Provide the [x, y] coordinate of the cell's center where the given text is located.  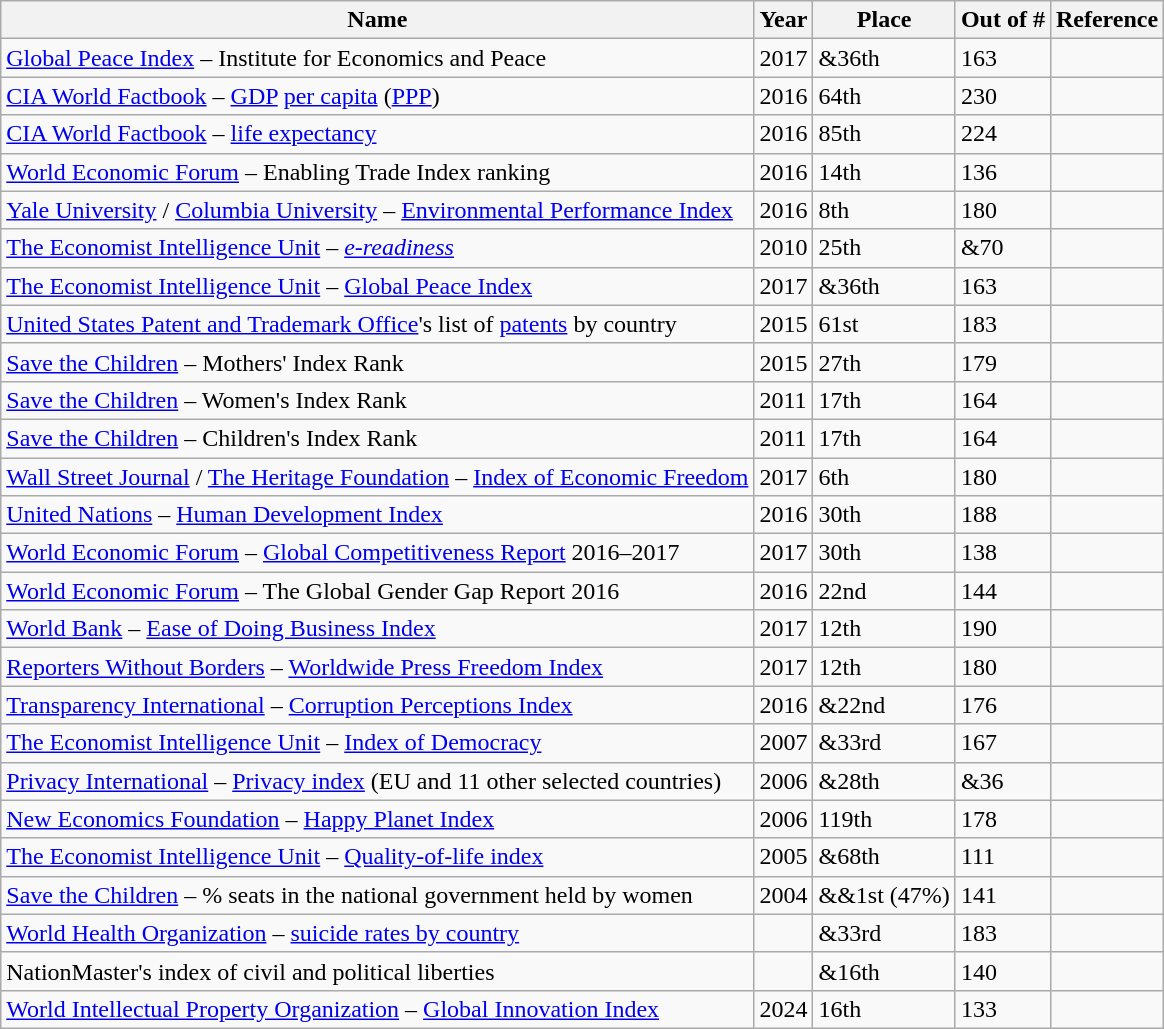
United Nations – Human Development Index [378, 515]
&68th [884, 857]
6th [884, 477]
Privacy International – Privacy index (EU and 11 other selected countries) [378, 781]
22nd [884, 591]
&22nd [884, 705]
179 [1002, 362]
85th [884, 134]
111 [1002, 857]
CIA World Factbook – GDP per capita (PPP) [378, 96]
World Health Organization – suicide rates by country [378, 933]
144 [1002, 591]
25th [884, 248]
Name [378, 20]
&70 [1002, 248]
Save the Children – Women's Index Rank [378, 400]
16th [884, 1009]
NationMaster's index of civil and political liberties [378, 971]
&16th [884, 971]
136 [1002, 172]
178 [1002, 819]
Yale University / Columbia University – Environmental Performance Index [378, 210]
Year [784, 20]
2010 [784, 248]
Out of # [1002, 20]
224 [1002, 134]
Save the Children – Mothers' Index Rank [378, 362]
World Economic Forum – Global Competitiveness Report 2016–2017 [378, 553]
188 [1002, 515]
Save the Children – % seats in the national government held by women [378, 895]
Reference [1106, 20]
167 [1002, 743]
The Economist Intelligence Unit – e-readiness [378, 248]
2007 [784, 743]
138 [1002, 553]
&36 [1002, 781]
64th [884, 96]
Place [884, 20]
176 [1002, 705]
The Economist Intelligence Unit – Quality-of-life index [378, 857]
World Intellectual Property Organization – Global Innovation Index [378, 1009]
2024 [784, 1009]
Transparency International – Corruption Perceptions Index [378, 705]
8th [884, 210]
New Economics Foundation – Happy Planet Index [378, 819]
190 [1002, 629]
The Economist Intelligence Unit – Index of Democracy [378, 743]
&&1st (47%) [884, 895]
Reporters Without Borders – Worldwide Press Freedom Index [378, 667]
230 [1002, 96]
CIA World Factbook – life expectancy [378, 134]
119th [884, 819]
Global Peace Index – Institute for Economics and Peace [378, 58]
Wall Street Journal / The Heritage Foundation – Index of Economic Freedom [378, 477]
&28th [884, 781]
United States Patent and Trademark Office's list of patents by country [378, 324]
14th [884, 172]
World Economic Forum – The Global Gender Gap Report 2016 [378, 591]
World Bank – Ease of Doing Business Index [378, 629]
Save the Children – Children's Index Rank [378, 438]
141 [1002, 895]
140 [1002, 971]
2005 [784, 857]
61st [884, 324]
27th [884, 362]
2004 [784, 895]
133 [1002, 1009]
World Economic Forum – Enabling Trade Index ranking [378, 172]
The Economist Intelligence Unit – Global Peace Index [378, 286]
